Return the (X, Y) coordinate for the center point of the cell that contains the specified text.  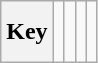
Key (27, 32)
